Output the (x, y) coordinate of the center of the cell containing the given text.  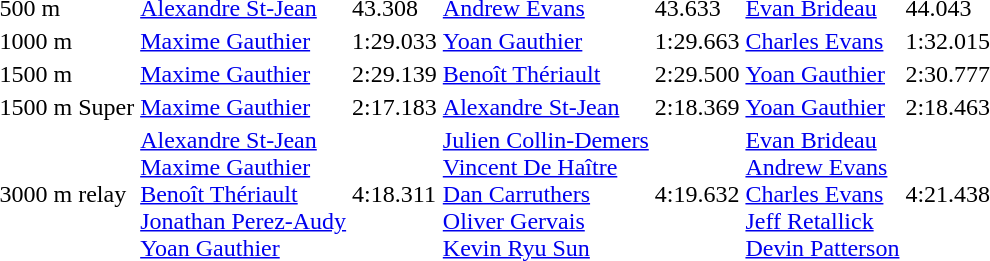
1:29.033 (395, 41)
1:29.663 (697, 41)
Charles Evans (822, 41)
Benoît Thériault (546, 74)
2:29.500 (697, 74)
2:29.139 (395, 74)
2:17.183 (395, 107)
Alexandre St-Jean (546, 107)
2:18.369 (697, 107)
